Find where the given text appears and provide that cell's center as (X, Y) coordinate. 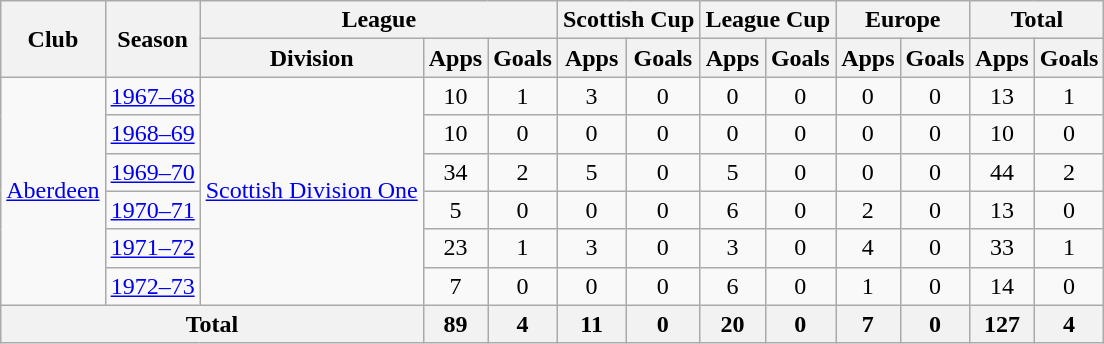
33 (1002, 248)
Scottish Cup (628, 20)
11 (591, 324)
44 (1002, 172)
1967–68 (152, 96)
1970–71 (152, 210)
34 (455, 172)
14 (1002, 286)
1972–73 (152, 286)
Season (152, 39)
127 (1002, 324)
1969–70 (152, 172)
Division (312, 58)
20 (732, 324)
Aberdeen (53, 191)
23 (455, 248)
League Cup (768, 20)
1971–72 (152, 248)
Europe (903, 20)
1968–69 (152, 134)
League (378, 20)
89 (455, 324)
Scottish Division One (312, 191)
Club (53, 39)
